For the text-containing cell, return its midpoint in [x, y] coordinate format. 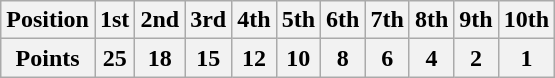
9th [476, 20]
8th [431, 20]
10 [298, 58]
6 [387, 58]
4 [431, 58]
2nd [160, 20]
3rd [208, 20]
6th [343, 20]
18 [160, 58]
Position [48, 20]
7th [387, 20]
4th [254, 20]
2 [476, 58]
1st [114, 20]
8 [343, 58]
12 [254, 58]
15 [208, 58]
Points [48, 58]
1 [526, 58]
25 [114, 58]
5th [298, 20]
10th [526, 20]
